Provide the (X, Y) coordinate of the cell's center where the given text is located.  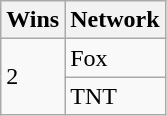
Network (115, 20)
TNT (115, 96)
Wins (33, 20)
2 (33, 77)
Fox (115, 58)
